From the cell containing the given text, extract its center point as (X, Y) coordinate. 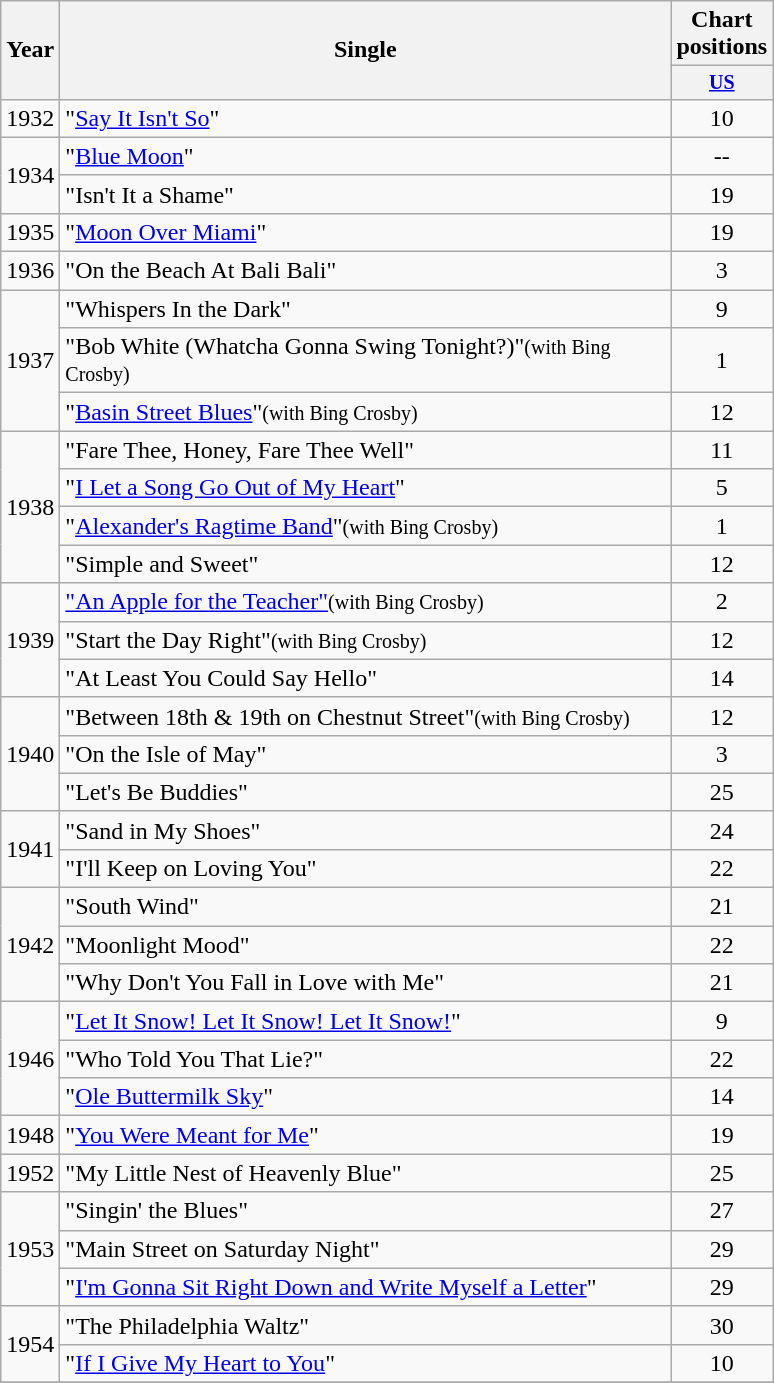
Single (366, 50)
1935 (30, 232)
"Between 18th & 19th on Chestnut Street"(with Bing Crosby) (366, 716)
1938 (30, 507)
"You Were Meant for Me" (366, 1135)
27 (722, 1211)
"Simple and Sweet" (366, 564)
Chart positions (722, 34)
1946 (30, 1059)
"Main Street on Saturday Night" (366, 1249)
"Singin' the Blues" (366, 1211)
1939 (30, 640)
"An Apple for the Teacher"(with Bing Crosby) (366, 602)
"Blue Moon" (366, 156)
"Start the Day Right"(with Bing Crosby) (366, 640)
"Why Don't You Fall in Love with Me" (366, 983)
"Let It Snow! Let It Snow! Let It Snow!" (366, 1021)
1954 (30, 1344)
2 (722, 602)
"Alexander's Ragtime Band"(with Bing Crosby) (366, 526)
1936 (30, 271)
"Say It Isn't So" (366, 118)
"I'll Keep on Loving You" (366, 868)
"Sand in My Shoes" (366, 830)
"Let's Be Buddies" (366, 792)
30 (722, 1325)
11 (722, 450)
-- (722, 156)
"Basin Street Blues"(with Bing Crosby) (366, 412)
"Moon Over Miami" (366, 232)
"I'm Gonna Sit Right Down and Write Myself a Letter" (366, 1287)
Year (30, 50)
1942 (30, 945)
"At Least You Could Say Hello" (366, 678)
"Ole Buttermilk Sky" (366, 1097)
1934 (30, 175)
1941 (30, 849)
"Bob White (Whatcha Gonna Swing Tonight?)"(with Bing Crosby) (366, 360)
5 (722, 488)
"The Philadelphia Waltz" (366, 1325)
"Who Told You That Lie?" (366, 1059)
1932 (30, 118)
"I Let a Song Go Out of My Heart" (366, 488)
1940 (30, 754)
"If I Give My Heart to You" (366, 1363)
1948 (30, 1135)
"My Little Nest of Heavenly Blue" (366, 1173)
1953 (30, 1249)
1952 (30, 1173)
"South Wind" (366, 907)
24 (722, 830)
"On the Beach At Bali Bali" (366, 271)
"Fare Thee, Honey, Fare Thee Well" (366, 450)
US (722, 82)
"Isn't It a Shame" (366, 194)
"Whispers In the Dark" (366, 309)
"Moonlight Mood" (366, 945)
1937 (30, 360)
"On the Isle of May" (366, 754)
